Detect which cell encompasses the target text, then output its (X, Y) center coordinate. 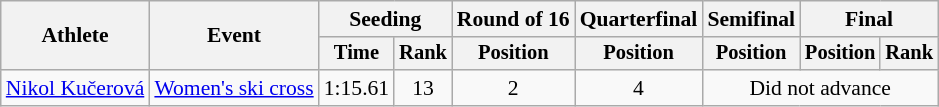
Semifinal (751, 19)
Quarterfinal (639, 19)
1:15.61 (356, 88)
13 (423, 88)
Nikol Kučerová (76, 88)
2 (514, 88)
Did not advance (820, 88)
Seeding (386, 19)
Time (356, 54)
4 (639, 88)
Event (234, 36)
Round of 16 (514, 19)
Women's ski cross (234, 88)
Final (869, 19)
Athlete (76, 36)
